Capture the cell that displays the provided text and extract its (x, y) central coordinate. 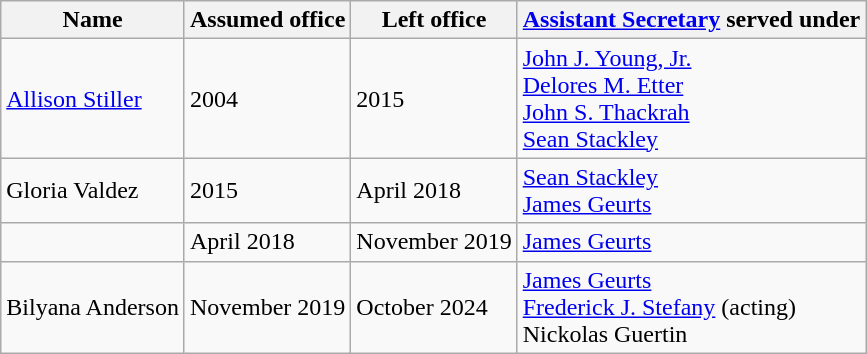
October 2024 (434, 307)
Left office (434, 20)
Assistant Secretary served under (692, 20)
Bilyana Anderson (93, 307)
Assumed office (267, 20)
James Geurts (692, 242)
2004 (267, 98)
Allison Stiller (93, 98)
James GeurtsFrederick J. Stefany (acting)Nickolas Guertin (692, 307)
Name (93, 20)
Sean StackleyJames Geurts (692, 190)
Gloria Valdez (93, 190)
John J. Young, Jr.Delores M. EtterJohn S. ThackrahSean Stackley (692, 98)
